Provide the (X, Y) coordinate of the cell's center where the given text is located.  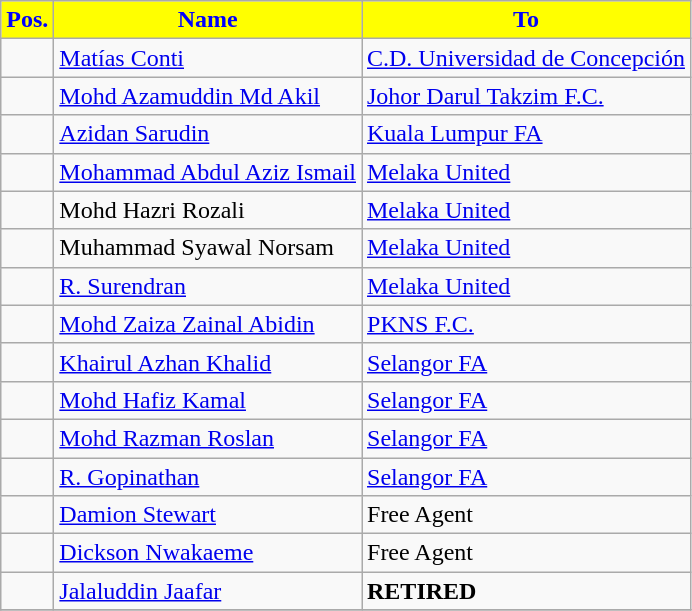
Johor Darul Takzim F.C. (526, 96)
Matías Conti (208, 58)
Mohammad Abdul Aziz Ismail (208, 172)
Muhammad Syawal Norsam (208, 248)
R. Surendran (208, 286)
Kuala Lumpur FA (526, 134)
Azidan Sarudin (208, 134)
Dickson Nwakaeme (208, 553)
RETIRED (526, 591)
Jalaluddin Jaafar (208, 591)
C.D. Universidad de Concepción (526, 58)
Mohd Azamuddin Md Akil (208, 96)
Mohd Razman Roslan (208, 438)
R. Gopinathan (208, 477)
PKNS F.C. (526, 324)
Mohd Zaiza Zainal Abidin (208, 324)
Damion Stewart (208, 515)
Mohd Hazri Rozali (208, 210)
To (526, 20)
Mohd Hafiz Kamal (208, 400)
Khairul Azhan Khalid (208, 362)
Pos. (28, 20)
Name (208, 20)
